Provide the [x, y] coordinate of the cell's center where the given text is located.  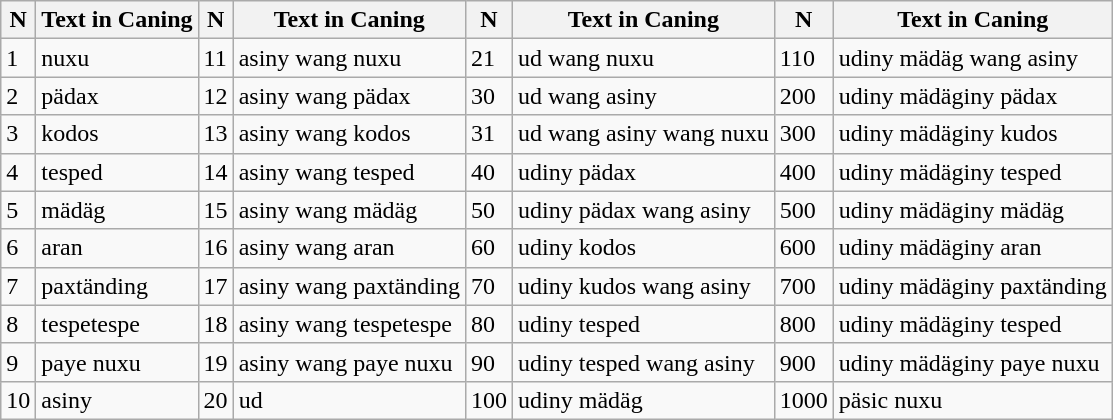
udiny mädäginy pädax [972, 96]
asiny wang tespetespe [349, 324]
13 [216, 134]
11 [216, 58]
päsic nuxu [972, 400]
udiny pädax wang asiny [644, 210]
mädäg [117, 210]
udiny tesped wang asiny [644, 362]
9 [18, 362]
udiny mädäginy mädäg [972, 210]
paxtänding [117, 286]
asiny wang aran [349, 248]
asiny wang mädäg [349, 210]
10 [18, 400]
paye nuxu [117, 362]
udiny mädäginy kudos [972, 134]
80 [488, 324]
4 [18, 172]
asiny wang tesped [349, 172]
nuxu [117, 58]
400 [804, 172]
udiny pädax [644, 172]
asiny wang paye nuxu [349, 362]
udiny mädäginy aran [972, 248]
udiny tesped [644, 324]
asiny wang nuxu [349, 58]
17 [216, 286]
40 [488, 172]
700 [804, 286]
aran [117, 248]
3 [18, 134]
31 [488, 134]
tespetespe [117, 324]
21 [488, 58]
30 [488, 96]
ud wang asiny [644, 96]
udiny kodos [644, 248]
ud [349, 400]
18 [216, 324]
12 [216, 96]
udiny mädäg wang asiny [972, 58]
7 [18, 286]
ud wang asiny wang nuxu [644, 134]
600 [804, 248]
500 [804, 210]
asiny wang paxtänding [349, 286]
16 [216, 248]
6 [18, 248]
14 [216, 172]
20 [216, 400]
2 [18, 96]
19 [216, 362]
200 [804, 96]
udiny mädäginy paye nuxu [972, 362]
tesped [117, 172]
60 [488, 248]
udiny mädäg [644, 400]
asiny [117, 400]
udiny kudos wang asiny [644, 286]
kodos [117, 134]
asiny wang kodos [349, 134]
5 [18, 210]
ud wang nuxu [644, 58]
1000 [804, 400]
1 [18, 58]
8 [18, 324]
90 [488, 362]
70 [488, 286]
900 [804, 362]
50 [488, 210]
asiny wang pädax [349, 96]
pädax [117, 96]
15 [216, 210]
300 [804, 134]
100 [488, 400]
udiny mädäginy paxtänding [972, 286]
110 [804, 58]
800 [804, 324]
